Pinpoint the cell where the given text exists, returning its (x, y) midpoint coordinate. 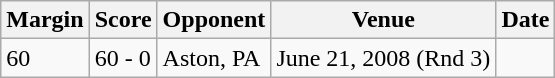
Venue (384, 20)
Margin (45, 20)
Score (123, 20)
60 - 0 (123, 58)
Opponent (214, 20)
Aston, PA (214, 58)
60 (45, 58)
Date (526, 20)
June 21, 2008 (Rnd 3) (384, 58)
